Output the (X, Y) coordinate of the center of the cell containing the given text.  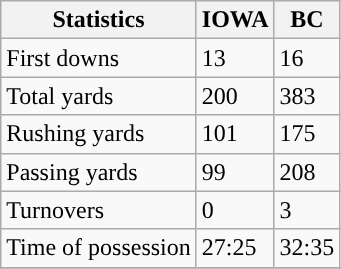
27:25 (235, 248)
175 (307, 134)
Turnovers (99, 210)
First downs (99, 58)
Time of possession (99, 248)
383 (307, 96)
3 (307, 210)
208 (307, 172)
Statistics (99, 20)
32:35 (307, 248)
13 (235, 58)
200 (235, 96)
BC (307, 20)
101 (235, 134)
Total yards (99, 96)
Rushing yards (99, 134)
99 (235, 172)
Passing yards (99, 172)
16 (307, 58)
IOWA (235, 20)
0 (235, 210)
